Find where the given text appears and provide that cell's center as [X, Y] coordinate. 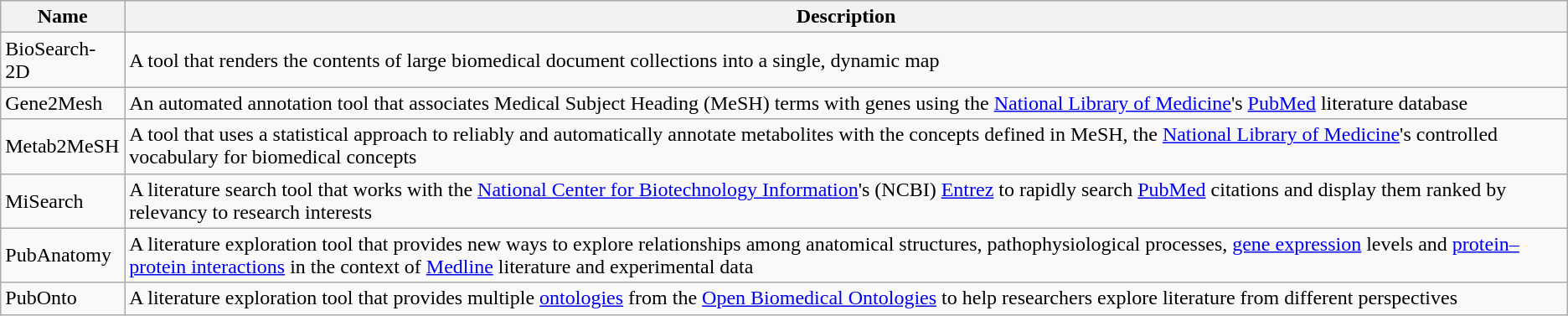
PubOnto [63, 298]
BioSearch-2D [63, 60]
Gene2Mesh [63, 103]
Description [846, 17]
Name [63, 17]
Metab2MeSH [63, 146]
A tool that renders the contents of large biomedical document collections into a single, dynamic map [846, 60]
MiSearch [63, 201]
PubAnatomy [63, 255]
